Scan for the cell matching the given text and deliver its [X, Y] coordinate at center. 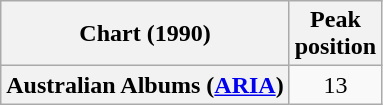
Australian Albums (ARIA) [145, 85]
Chart (1990) [145, 34]
13 [335, 85]
Peakposition [335, 34]
